Pinpoint the cell where the given text exists, returning its [x, y] midpoint coordinate. 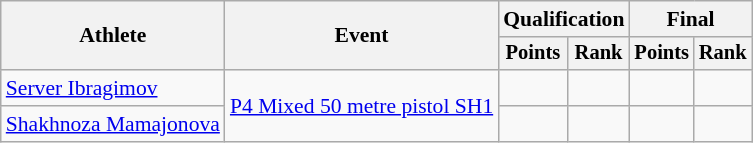
Server Ibragimov [113, 88]
Qualification [564, 19]
Athlete [113, 36]
P4 Mixed 50 metre pistol SH1 [362, 106]
Event [362, 36]
Final [691, 19]
Shakhnoza Mamajonova [113, 124]
